Return the (X, Y) coordinate for the center point of the cell that contains the specified text.  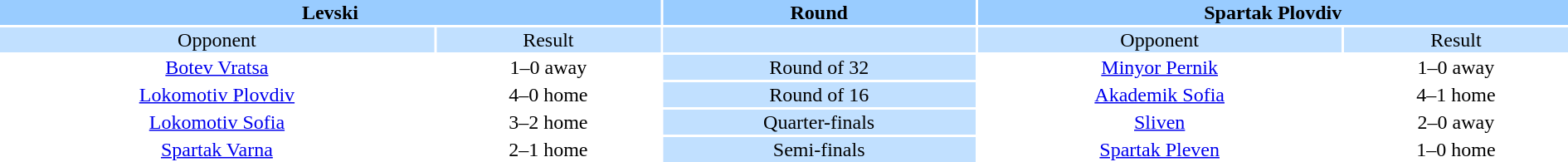
Semi-finals (820, 150)
Botev Vratsa (217, 67)
Minyor Pernik (1159, 67)
4–0 home (548, 95)
Round of 16 (820, 95)
2–1 home (548, 150)
4–1 home (1456, 95)
Lokomotiv Sofia (217, 122)
Levski (330, 12)
1–0 home (1456, 150)
Sliven (1159, 122)
Akademik Sofia (1159, 95)
Lokomotiv Plovdiv (217, 95)
Quarter-finals (820, 122)
Spartak Pleven (1159, 150)
2–0 away (1456, 122)
Round (820, 12)
3–2 home (548, 122)
Spartak Plovdiv (1273, 12)
Spartak Varna (217, 150)
Round of 32 (820, 67)
